Scan for the cell matching the given text and deliver its (X, Y) coordinate at center. 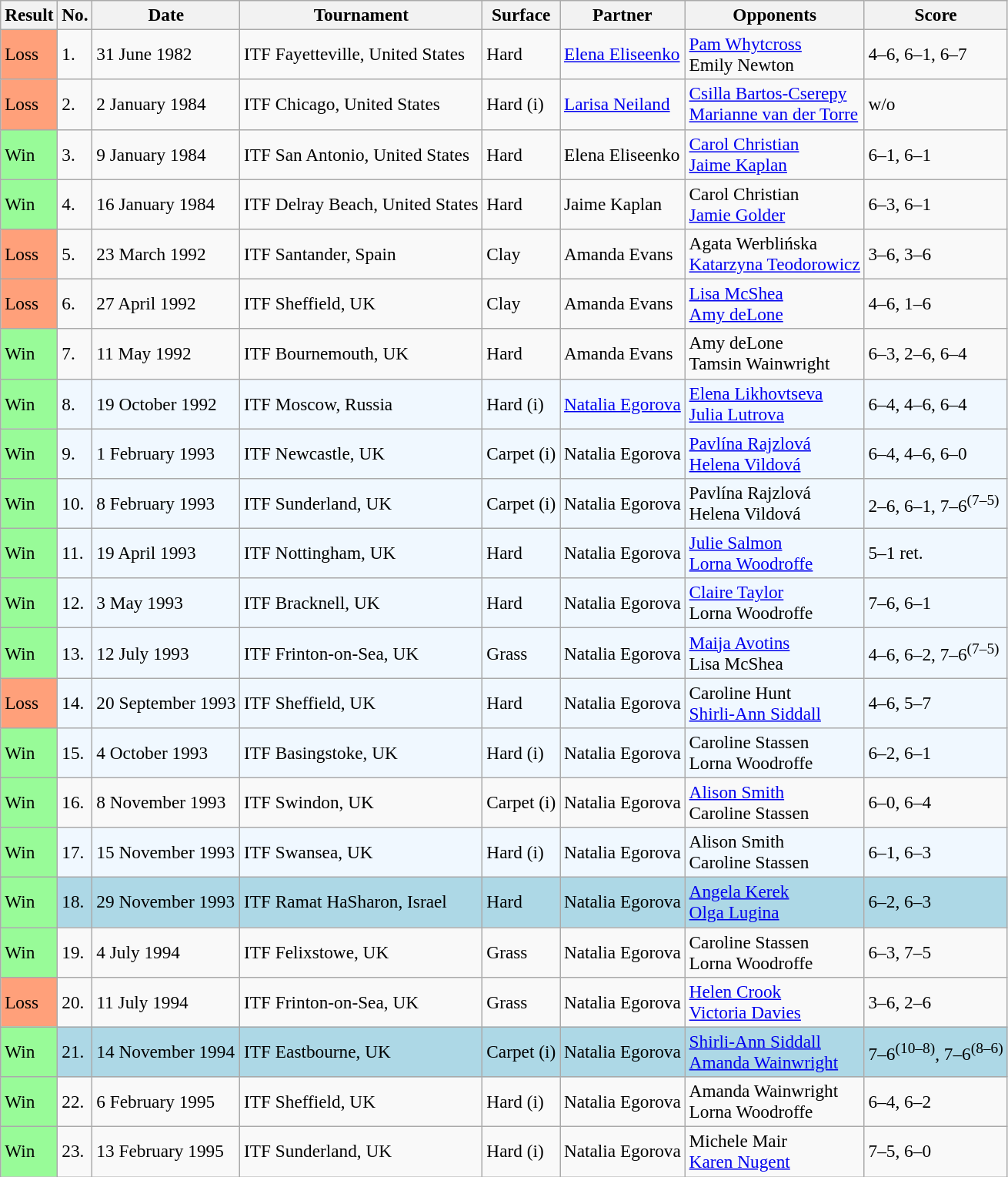
Jaime Kaplan (623, 203)
Caroline Hunt Shirli-Ann Siddall (774, 702)
ITF Eastbourne, UK (362, 1052)
Score (936, 15)
18. (75, 902)
9 January 1984 (166, 154)
21. (75, 1052)
5–1 ret. (936, 553)
ITF Ramat HaSharon, Israel (362, 902)
Carol Christian Jaime Kaplan (774, 154)
7–5, 6–0 (936, 1152)
6–0, 6–4 (936, 802)
8 February 1993 (166, 503)
6–4, 4–6, 6–4 (936, 403)
4–6, 6–2, 7–6(7–5) (936, 653)
22. (75, 1101)
Result (29, 15)
7–6, 6–1 (936, 604)
11 July 1994 (166, 1002)
16 January 1984 (166, 203)
Partner (623, 15)
No. (75, 15)
4–6, 5–7 (936, 702)
17. (75, 853)
3 May 1993 (166, 604)
ITF Bournemouth, UK (362, 354)
4 July 1994 (166, 951)
20. (75, 1002)
Helen Crook Victoria Davies (774, 1002)
2 January 1984 (166, 105)
Csilla Bartos-Cserepy Marianne van der Torre (774, 105)
4–6, 6–1, 6–7 (936, 54)
2. (75, 105)
1. (75, 54)
ITF Moscow, Russia (362, 403)
Claire Taylor Lorna Woodroffe (774, 604)
5. (75, 254)
16. (75, 802)
15. (75, 753)
Amy deLone Tamsin Wainwright (774, 354)
6–3, 7–5 (936, 951)
ITF Newcastle, UK (362, 453)
15 November 1993 (166, 853)
19 April 1993 (166, 553)
w/o (936, 105)
3. (75, 154)
ITF Delray Beach, United States (362, 203)
ITF Felixstowe, UK (362, 951)
6. (75, 303)
Angela Kerek Olga Lugina (774, 902)
31 June 1982 (166, 54)
1 February 1993 (166, 453)
Agata Werblińska Katarzyna Teodorowicz (774, 254)
13. (75, 653)
6–3, 2–6, 6–4 (936, 354)
4–6, 1–6 (936, 303)
6–4, 4–6, 6–0 (936, 453)
Amanda Wainwright Lorna Woodroffe (774, 1101)
27 April 1992 (166, 303)
Maija Avotins Lisa McShea (774, 653)
6–2, 6–1 (936, 753)
19. (75, 951)
2–6, 6–1, 7–6(7–5) (936, 503)
23. (75, 1152)
Surface (522, 15)
6–2, 6–3 (936, 902)
Opponents (774, 15)
8. (75, 403)
19 October 1992 (166, 403)
ITF Chicago, United States (362, 105)
ITF Basingstoke, UK (362, 753)
23 March 1992 (166, 254)
12 July 1993 (166, 653)
Elena Likhovtseva Julia Lutrova (774, 403)
7. (75, 354)
ITF Santander, Spain (362, 254)
ITF Nottingham, UK (362, 553)
6–3, 6–1 (936, 203)
Larisa Neiland (623, 105)
ITF Swindon, UK (362, 802)
10. (75, 503)
6–4, 6–2 (936, 1101)
3–6, 2–6 (936, 1002)
14. (75, 702)
12. (75, 604)
Julie Salmon Lorna Woodroffe (774, 553)
6–1, 6–1 (936, 154)
13 February 1995 (166, 1152)
6–1, 6–3 (936, 853)
8 November 1993 (166, 802)
Carol Christian Jamie Golder (774, 203)
14 November 1994 (166, 1052)
4 October 1993 (166, 753)
ITF Swansea, UK (362, 853)
ITF Bracknell, UK (362, 604)
Tournament (362, 15)
11 May 1992 (166, 354)
7–6(10–8), 7–6(8–6) (936, 1052)
20 September 1993 (166, 702)
Michele Mair Karen Nugent (774, 1152)
ITF Fayetteville, United States (362, 54)
Shirli-Ann Siddall Amanda Wainwright (774, 1052)
3–6, 3–6 (936, 254)
Pam Whytcross Emily Newton (774, 54)
11. (75, 553)
29 November 1993 (166, 902)
ITF San Antonio, United States (362, 154)
4. (75, 203)
9. (75, 453)
Lisa McShea Amy deLone (774, 303)
6 February 1995 (166, 1101)
Date (166, 15)
